Detect which cell encompasses the target text, then output its [X, Y] center coordinate. 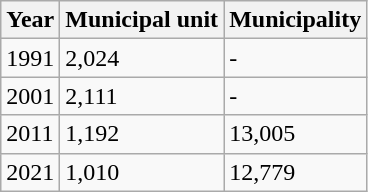
2,111 [142, 96]
13,005 [296, 134]
12,779 [296, 172]
Municipality [296, 20]
1991 [30, 58]
2011 [30, 134]
1,010 [142, 172]
1,192 [142, 134]
2001 [30, 96]
Municipal unit [142, 20]
Year [30, 20]
2021 [30, 172]
2,024 [142, 58]
